Return [X, Y] of the center of cell containing provided text 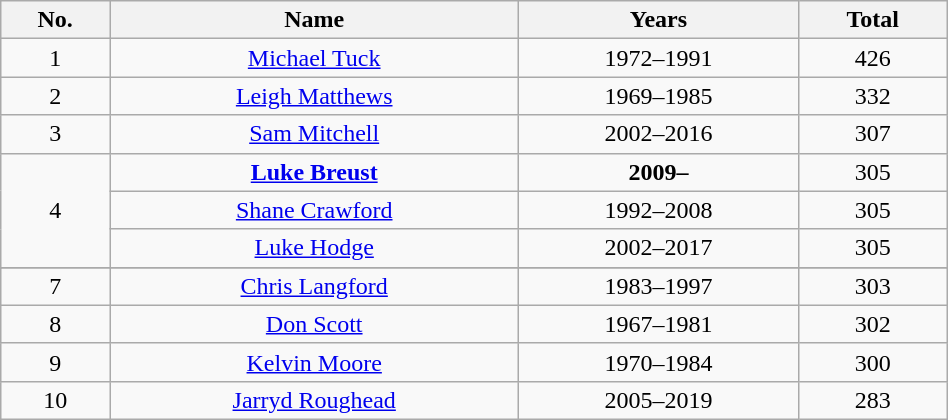
1969–1985 [658, 96]
Luke Breust [314, 172]
307 [872, 134]
Shane Crawford [314, 210]
9 [56, 362]
2005–2019 [658, 400]
1 [56, 58]
Jarryd Roughead [314, 400]
Total [872, 20]
3 [56, 134]
10 [56, 400]
2009– [658, 172]
300 [872, 362]
302 [872, 324]
Name [314, 20]
332 [872, 96]
1983–1997 [658, 286]
Sam Mitchell [314, 134]
Michael Tuck [314, 58]
1992–2008 [658, 210]
303 [872, 286]
4 [56, 210]
2 [56, 96]
2002–2017 [658, 248]
283 [872, 400]
8 [56, 324]
Don Scott [314, 324]
Years [658, 20]
No. [56, 20]
1970–1984 [658, 362]
1972–1991 [658, 58]
426 [872, 58]
Luke Hodge [314, 248]
Kelvin Moore [314, 362]
Leigh Matthews [314, 96]
Chris Langford [314, 286]
1967–1981 [658, 324]
2002–2016 [658, 134]
7 [56, 286]
